Output the [X, Y] coordinate of the center of the cell containing the given text.  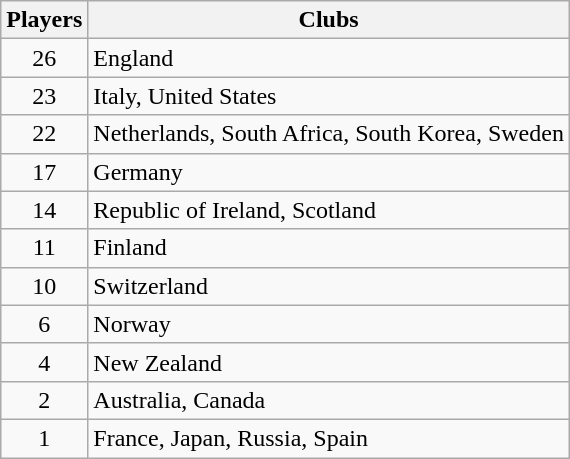
23 [44, 96]
England [329, 58]
14 [44, 210]
Germany [329, 172]
New Zealand [329, 362]
Italy, United States [329, 96]
Clubs [329, 20]
Finland [329, 248]
22 [44, 134]
26 [44, 58]
Republic of Ireland, Scotland [329, 210]
4 [44, 362]
Switzerland [329, 286]
6 [44, 324]
17 [44, 172]
Netherlands, South Africa, South Korea, Sweden [329, 134]
1 [44, 438]
Players [44, 20]
11 [44, 248]
Australia, Canada [329, 400]
France, Japan, Russia, Spain [329, 438]
2 [44, 400]
Norway [329, 324]
10 [44, 286]
